For the text-containing cell, return its midpoint in (X, Y) coordinate format. 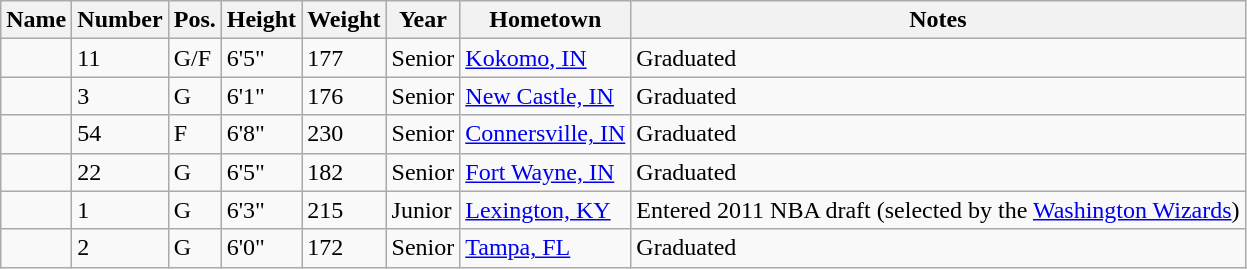
230 (344, 134)
1 (120, 210)
Lexington, KY (546, 210)
6'0" (261, 248)
Tampa, FL (546, 248)
54 (120, 134)
6'8" (261, 134)
Weight (344, 20)
176 (344, 96)
Junior (423, 210)
172 (344, 248)
Pos. (194, 20)
G/F (194, 58)
182 (344, 172)
3 (120, 96)
New Castle, IN (546, 96)
11 (120, 58)
Name (36, 20)
2 (120, 248)
6'3" (261, 210)
F (194, 134)
6'1" (261, 96)
Connersville, IN (546, 134)
Height (261, 20)
Entered 2011 NBA draft (selected by the Washington Wizards) (938, 210)
Kokomo, IN (546, 58)
177 (344, 58)
22 (120, 172)
Hometown (546, 20)
Year (423, 20)
Number (120, 20)
215 (344, 210)
Fort Wayne, IN (546, 172)
Notes (938, 20)
